Scan for the cell matching the given text and deliver its [X, Y] coordinate at center. 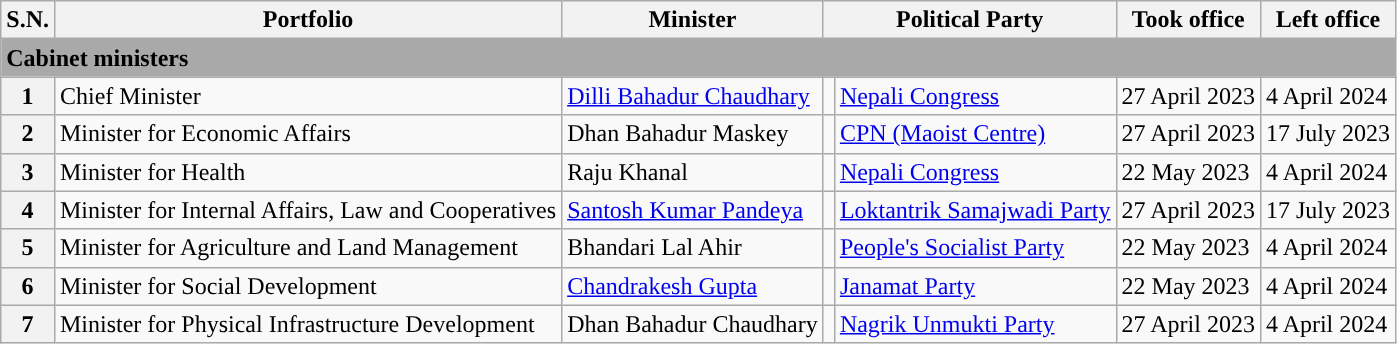
Minister [693, 20]
Dhan Bahadur Maskey [693, 134]
Political Party [970, 20]
Santosh Kumar Pandeya [693, 210]
6 [28, 286]
Minister for Economic Affairs [308, 134]
3 [28, 172]
Cabinet ministers [698, 58]
CPN (Maoist Centre) [975, 134]
Bhandari Lal Ahir [693, 248]
Minister for Agriculture and Land Management [308, 248]
Minister for Social Development [308, 286]
Took office [1188, 20]
7 [28, 324]
Chief Minister [308, 96]
People's Socialist Party [975, 248]
5 [28, 248]
Minister for Physical Infrastructure Development [308, 324]
Dhan Bahadur Chaudhary [693, 324]
Janamat Party [975, 286]
Raju Khanal [693, 172]
Chandrakesh Gupta [693, 286]
Nagrik Unmukti Party [975, 324]
Minister for Internal Affairs, Law and Cooperatives [308, 210]
Minister for Health [308, 172]
Portfolio [308, 20]
Dilli Bahadur Chaudhary [693, 96]
2 [28, 134]
4 [28, 210]
Left office [1328, 20]
S.N. [28, 20]
1 [28, 96]
Loktantrik Samajwadi Party [975, 210]
